Return (X, Y) of the center of cell containing provided text 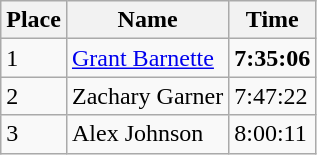
7:35:06 (272, 58)
3 (34, 134)
Place (34, 20)
Zachary Garner (147, 96)
Time (272, 20)
8:00:11 (272, 134)
Grant Barnette (147, 58)
2 (34, 96)
Name (147, 20)
Alex Johnson (147, 134)
1 (34, 58)
7:47:22 (272, 96)
